Scan for the cell matching the given text and deliver its [X, Y] coordinate at center. 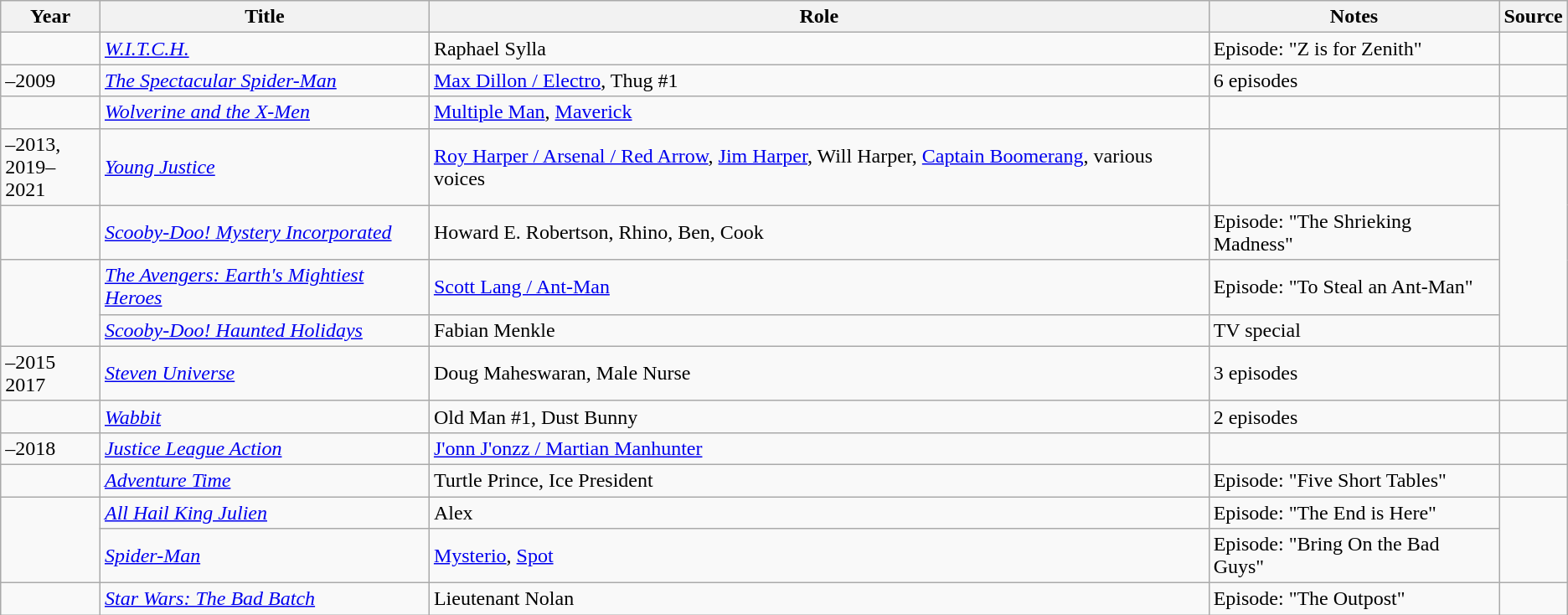
Scooby-Doo! Haunted Holidays [265, 330]
Episode: "Five Short Tables" [1354, 480]
Howard E. Robertson, Rhino, Ben, Cook [819, 233]
Young Justice [265, 167]
Episode: "The Shrieking Madness" [1354, 233]
Lieutenant Nolan [819, 599]
Wabbit [265, 416]
Episode: "The Outpost" [1354, 599]
Steven Universe [265, 374]
Episode: "To Steal an Ant-Man" [1354, 287]
–2013,2019–2021 [50, 167]
Roy Harper / Arsenal / Red Arrow, Jim Harper, Will Harper, Captain Boomerang, various voices [819, 167]
–2009 [50, 80]
Title [265, 17]
Fabian Menkle [819, 330]
J'onn J'onzz / Martian Manhunter [819, 448]
Scott Lang / Ant-Man [819, 287]
Scooby-Doo! Mystery Incorporated [265, 233]
Role [819, 17]
Episode: "Bring On the Bad Guys" [1354, 556]
2 episodes [1354, 416]
Spider-Man [265, 556]
Notes [1354, 17]
Source [1533, 17]
Episode: "Z is for Zenith" [1354, 49]
All Hail King Julien [265, 512]
Raphael Sylla [819, 49]
Year [50, 17]
Alex [819, 512]
Mysterio, Spot [819, 556]
The Spectacular Spider-Man [265, 80]
TV special [1354, 330]
Max Dillon / Electro, Thug #1 [819, 80]
Adventure Time [265, 480]
Old Man #1, Dust Bunny [819, 416]
W.I.T.C.H. [265, 49]
–20152017 [50, 374]
Turtle Prince, Ice President [819, 480]
6 episodes [1354, 80]
–2018 [50, 448]
Star Wars: The Bad Batch [265, 599]
Wolverine and the X-Men [265, 112]
3 episodes [1354, 374]
The Avengers: Earth's Mightiest Heroes [265, 287]
Justice League Action [265, 448]
Episode: "The End is Here" [1354, 512]
Doug Maheswaran, Male Nurse [819, 374]
Multiple Man, Maverick [819, 112]
